Pinpoint the cell where the given text exists, returning its [x, y] midpoint coordinate. 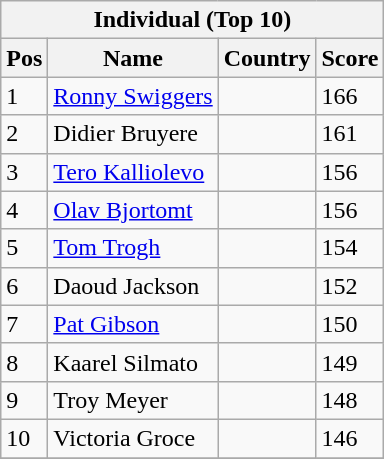
Pos [24, 58]
1 [24, 96]
Tero Kalliolevo [133, 172]
150 [350, 324]
3 [24, 172]
Didier Bruyere [133, 134]
148 [350, 400]
6 [24, 286]
10 [24, 438]
152 [350, 286]
Individual (Top 10) [192, 20]
Victoria Groce [133, 438]
4 [24, 210]
9 [24, 400]
161 [350, 134]
166 [350, 96]
Daoud Jackson [133, 286]
Tom Trogh [133, 248]
Country [267, 58]
154 [350, 248]
Name [133, 58]
Ronny Swiggers [133, 96]
146 [350, 438]
Score [350, 58]
Olav Bjortomt [133, 210]
Kaarel Silmato [133, 362]
8 [24, 362]
149 [350, 362]
Pat Gibson [133, 324]
Troy Meyer [133, 400]
7 [24, 324]
5 [24, 248]
2 [24, 134]
